Extract the [x, y] coordinate from the center of the cell holding the provided text.  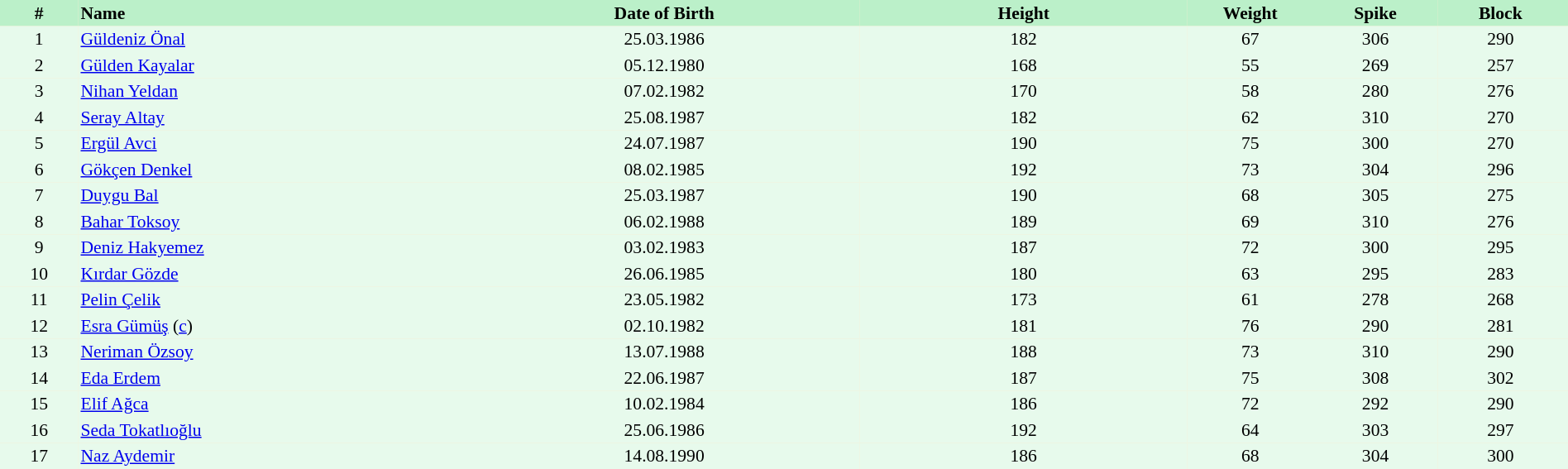
15 [39, 404]
Spike [1374, 13]
22.06.1987 [664, 378]
Duygu Bal [273, 195]
03.02.1983 [664, 248]
1 [39, 40]
180 [1024, 274]
25.06.1986 [664, 430]
283 [1500, 274]
05.12.1980 [664, 65]
Gülden Kayalar [273, 65]
16 [39, 430]
297 [1500, 430]
61 [1250, 299]
168 [1024, 65]
5 [39, 144]
11 [39, 299]
170 [1024, 91]
08.02.1985 [664, 170]
8 [39, 222]
173 [1024, 299]
7 [39, 195]
58 [1250, 91]
280 [1374, 91]
292 [1374, 404]
Nihan Yeldan [273, 91]
67 [1250, 40]
13.07.1988 [664, 352]
26.06.1985 [664, 274]
303 [1374, 430]
275 [1500, 195]
06.02.1988 [664, 222]
304 [1374, 170]
Esra Gümüş (c) [273, 326]
25.03.1986 [664, 40]
Gökçen Denkel [273, 170]
10.02.1984 [664, 404]
2 [39, 65]
188 [1024, 352]
Pelin Çelik [273, 299]
3 [39, 91]
12 [39, 326]
Height [1024, 13]
02.10.1982 [664, 326]
189 [1024, 222]
25.08.1987 [664, 117]
63 [1250, 274]
Kırdar Gözde [273, 274]
6 [39, 170]
62 [1250, 117]
25.03.1987 [664, 195]
69 [1250, 222]
07.02.1982 [664, 91]
23.05.1982 [664, 299]
Weight [1250, 13]
181 [1024, 326]
302 [1500, 378]
Eda Erdem [273, 378]
308 [1374, 378]
Deniz Hakyemez [273, 248]
13 [39, 352]
278 [1374, 299]
281 [1500, 326]
55 [1250, 65]
Ergül Avci [273, 144]
Seda Tokatlıoğlu [273, 430]
10 [39, 274]
68 [1250, 195]
269 [1374, 65]
Neriman Özsoy [273, 352]
76 [1250, 326]
305 [1374, 195]
186 [1024, 404]
24.07.1987 [664, 144]
296 [1500, 170]
Güldeniz Önal [273, 40]
64 [1250, 430]
Name [273, 13]
Date of Birth [664, 13]
Elif Ağca [273, 404]
Bahar Toksoy [273, 222]
Seray Altay [273, 117]
14 [39, 378]
268 [1500, 299]
# [39, 13]
4 [39, 117]
257 [1500, 65]
Block [1500, 13]
306 [1374, 40]
9 [39, 248]
